Pinpoint the cell where the given text exists, returning its (x, y) midpoint coordinate. 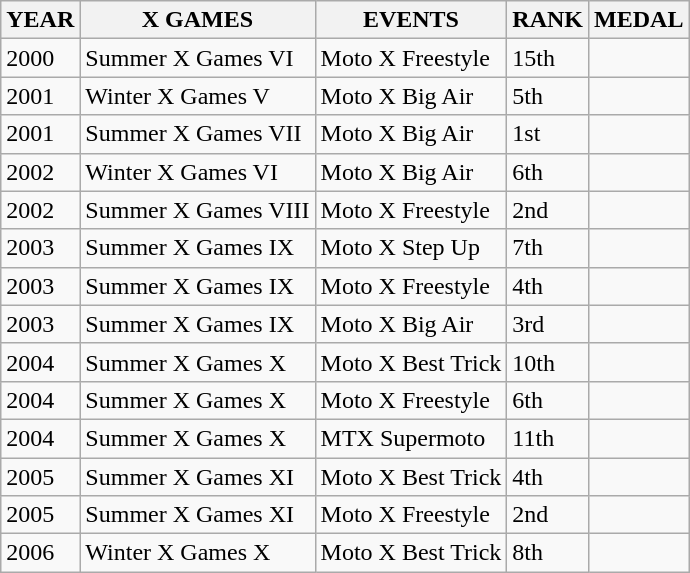
MEDAL (639, 20)
Moto X Step Up (411, 248)
5th (548, 96)
Summer X Games VII (198, 134)
Summer X Games VI (198, 58)
2000 (40, 58)
EVENTS (411, 20)
Winter X Games V (198, 96)
Winter X Games X (198, 553)
YEAR (40, 20)
Winter X Games VI (198, 172)
2006 (40, 553)
8th (548, 553)
1st (548, 134)
7th (548, 248)
10th (548, 362)
Summer X Games VIII (198, 210)
3rd (548, 324)
RANK (548, 20)
15th (548, 58)
X GAMES (198, 20)
MTX Supermoto (411, 438)
11th (548, 438)
